For the text-containing cell, return its midpoint in (x, y) coordinate format. 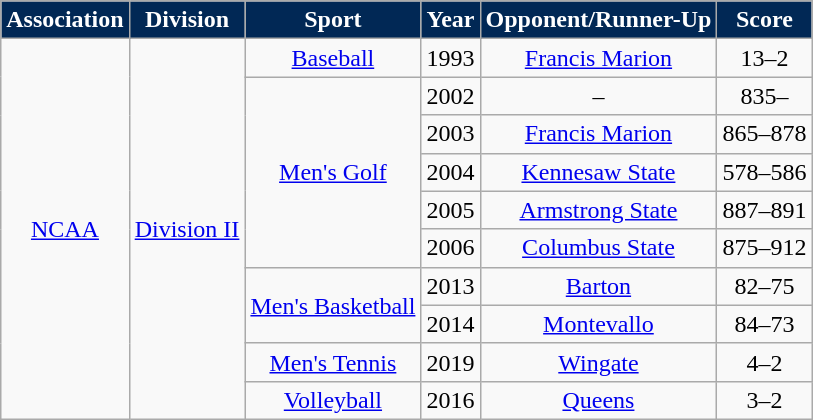
13–2 (764, 58)
2016 (450, 400)
875–912 (764, 248)
887–891 (764, 210)
Opponent/Runner-Up (598, 20)
865–878 (764, 134)
2014 (450, 324)
2004 (450, 172)
Year (450, 20)
2002 (450, 96)
Kennesaw State (598, 172)
Columbus State (598, 248)
Volleyball (333, 400)
835– (764, 96)
2019 (450, 362)
– (598, 96)
Men's Basketball (333, 305)
Division II (187, 230)
Montevallo (598, 324)
2005 (450, 210)
82–75 (764, 286)
Wingate (598, 362)
1993 (450, 58)
2006 (450, 248)
2013 (450, 286)
3–2 (764, 400)
Division (187, 20)
Men's Golf (333, 172)
NCAA (65, 230)
Barton (598, 286)
Sport (333, 20)
578–586 (764, 172)
Armstrong State (598, 210)
Association (65, 20)
Men's Tennis (333, 362)
4–2 (764, 362)
2003 (450, 134)
Queens (598, 400)
Score (764, 20)
84–73 (764, 324)
Baseball (333, 58)
